Return the (X, Y) coordinate for the center point of the cell that contains the specified text.  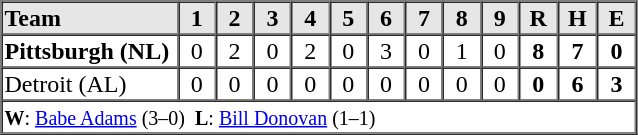
4 (310, 18)
E (616, 18)
H (578, 18)
Pittsburgh (NL) (90, 50)
5 (348, 18)
Detroit (AL) (90, 84)
9 (500, 18)
W: Babe Adams (3–0) L: Bill Donovan (1–1) (319, 116)
R (538, 18)
Team (90, 18)
